Return the [x, y] coordinate for the center point of the cell that contains the specified text.  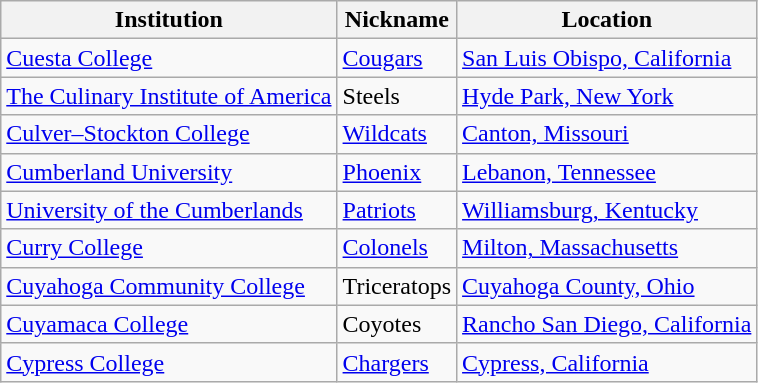
Phoenix [397, 172]
Milton, Massachusetts [607, 248]
The Culinary Institute of America [169, 96]
Hyde Park, New York [607, 96]
Cumberland University [169, 172]
Canton, Missouri [607, 134]
Cuyamaca College [169, 324]
San Luis Obispo, California [607, 58]
Rancho San Diego, California [607, 324]
Chargers [397, 362]
Cuesta College [169, 58]
Williamsburg, Kentucky [607, 210]
Triceratops [397, 286]
Steels [397, 96]
Cypress, California [607, 362]
Curry College [169, 248]
Location [607, 20]
Cougars [397, 58]
Institution [169, 20]
University of the Cumberlands [169, 210]
Coyotes [397, 324]
Nickname [397, 20]
Wildcats [397, 134]
Colonels [397, 248]
Cuyahoga County, Ohio [607, 286]
Patriots [397, 210]
Cuyahoga Community College [169, 286]
Lebanon, Tennessee [607, 172]
Cypress College [169, 362]
Culver–Stockton College [169, 134]
